Return the [x, y] coordinate for the center point of the cell that contains the specified text.  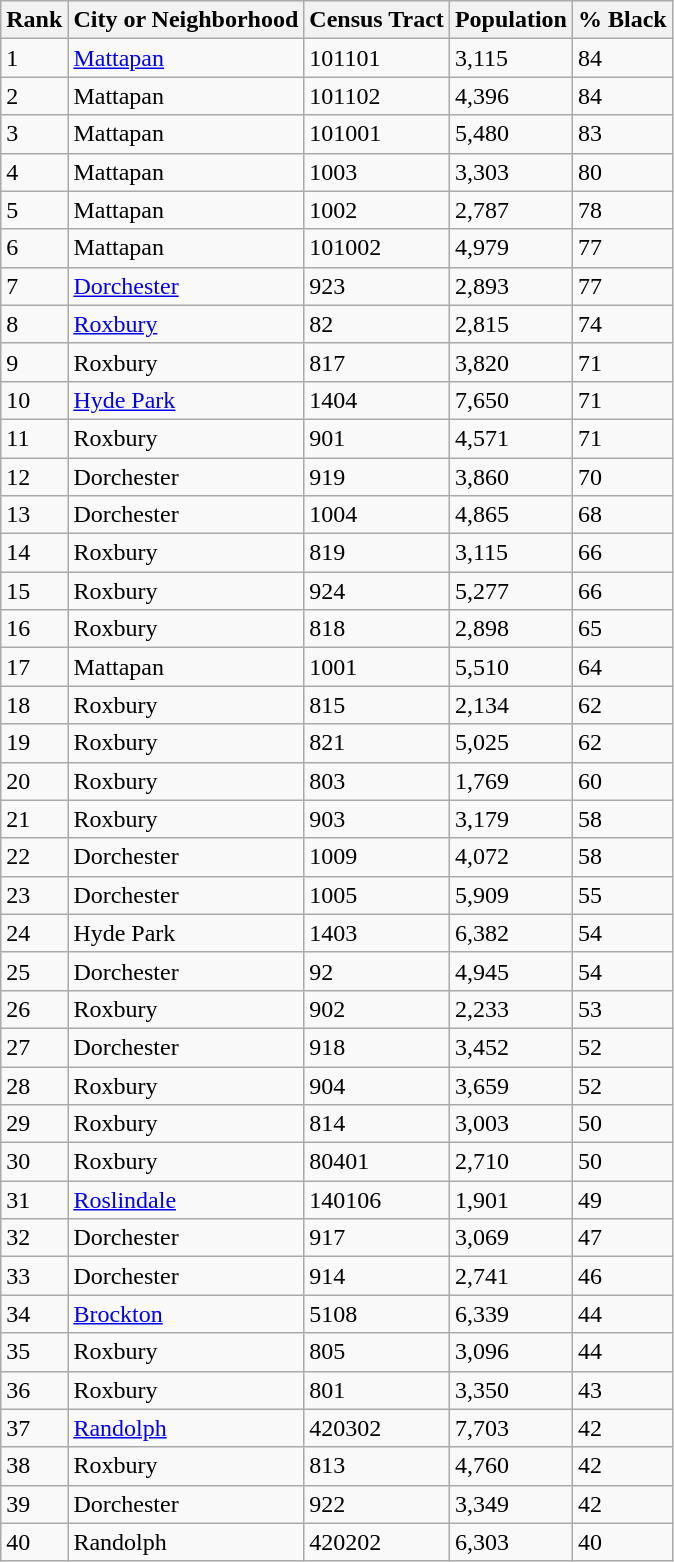
38 [34, 1466]
14 [34, 553]
30 [34, 1162]
814 [377, 1124]
3,350 [510, 1390]
7,650 [510, 400]
36 [34, 1390]
420202 [377, 1542]
1,769 [510, 781]
5,025 [510, 743]
7 [34, 286]
919 [377, 477]
18 [34, 705]
5,480 [510, 134]
924 [377, 591]
Population [510, 20]
5 [34, 210]
3,096 [510, 1352]
53 [622, 1009]
Rank [34, 20]
Brockton [186, 1314]
3,820 [510, 362]
Census Tract [377, 20]
29 [34, 1124]
1 [34, 58]
74 [622, 324]
28 [34, 1085]
2,898 [510, 629]
4,396 [510, 96]
13 [34, 515]
1009 [377, 857]
6 [34, 248]
46 [622, 1276]
83 [622, 134]
16 [34, 629]
1005 [377, 895]
8 [34, 324]
39 [34, 1504]
26 [34, 1009]
101001 [377, 134]
25 [34, 971]
1,901 [510, 1200]
420302 [377, 1428]
1002 [377, 210]
3,860 [510, 477]
60 [622, 781]
3,452 [510, 1047]
68 [622, 515]
817 [377, 362]
6,339 [510, 1314]
1004 [377, 515]
64 [622, 667]
901 [377, 438]
3,179 [510, 819]
3,659 [510, 1085]
3,303 [510, 172]
20 [34, 781]
65 [622, 629]
70 [622, 477]
4,072 [510, 857]
15 [34, 591]
1003 [377, 172]
35 [34, 1352]
819 [377, 553]
904 [377, 1085]
37 [34, 1428]
922 [377, 1504]
140106 [377, 1200]
6,382 [510, 933]
33 [34, 1276]
813 [377, 1466]
101102 [377, 96]
2,893 [510, 286]
32 [34, 1238]
80 [622, 172]
34 [34, 1314]
11 [34, 438]
903 [377, 819]
2,710 [510, 1162]
3 [34, 134]
805 [377, 1352]
914 [377, 1276]
815 [377, 705]
3,003 [510, 1124]
5,909 [510, 895]
19 [34, 743]
2,741 [510, 1276]
92 [377, 971]
801 [377, 1390]
902 [377, 1009]
3,349 [510, 1504]
6,303 [510, 1542]
917 [377, 1238]
803 [377, 781]
21 [34, 819]
43 [622, 1390]
% Black [622, 20]
3,069 [510, 1238]
2,815 [510, 324]
47 [622, 1238]
2,134 [510, 705]
4,945 [510, 971]
82 [377, 324]
918 [377, 1047]
821 [377, 743]
City or Neighborhood [186, 20]
80401 [377, 1162]
24 [34, 933]
10 [34, 400]
2,787 [510, 210]
1001 [377, 667]
818 [377, 629]
4,865 [510, 515]
17 [34, 667]
Roslindale [186, 1200]
27 [34, 1047]
49 [622, 1200]
1403 [377, 933]
22 [34, 857]
5108 [377, 1314]
23 [34, 895]
1404 [377, 400]
12 [34, 477]
101002 [377, 248]
923 [377, 286]
7,703 [510, 1428]
4,979 [510, 248]
9 [34, 362]
4,760 [510, 1466]
101101 [377, 58]
31 [34, 1200]
2 [34, 96]
5,277 [510, 591]
55 [622, 895]
4,571 [510, 438]
78 [622, 210]
5,510 [510, 667]
2,233 [510, 1009]
4 [34, 172]
